Provide the (x, y) coordinate of the cell's center where the given text is located.  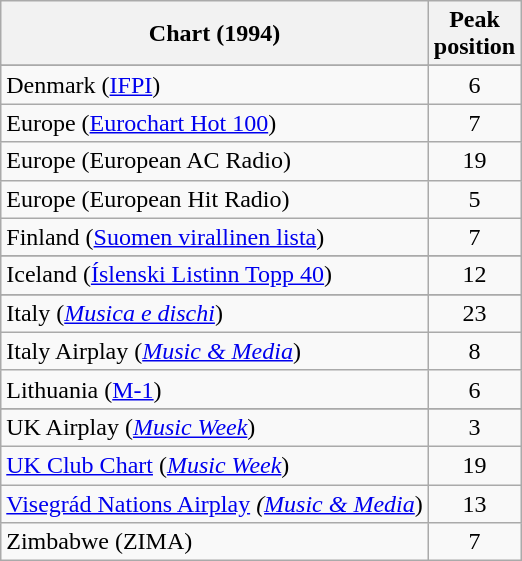
Europe (European AC Radio) (215, 161)
Visegrád Nations Airplay (Music & Media) (215, 503)
Chart (1994) (215, 34)
Zimbabwe (ZIMA) (215, 542)
UK Airplay (Music Week) (215, 427)
Italy Airplay (Music & Media) (215, 351)
Peakposition (474, 34)
Europe (European Hit Radio) (215, 199)
Denmark (IFPI) (215, 85)
5 (474, 199)
Iceland (Íslenski Listinn Topp 40) (215, 275)
13 (474, 503)
UK Club Chart (Music Week) (215, 465)
3 (474, 427)
Europe (Eurochart Hot 100) (215, 123)
12 (474, 275)
23 (474, 313)
Italy (Musica e dischi) (215, 313)
Lithuania (M-1) (215, 389)
8 (474, 351)
Finland (Suomen virallinen lista) (215, 237)
